Detect which cell encompasses the target text, then output its (x, y) center coordinate. 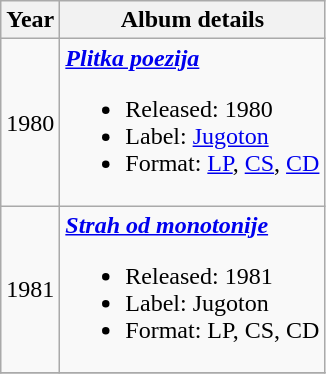
Year (30, 20)
1981 (30, 290)
Strah od monotonijeReleased: 1981Label: JugotonFormat: LP, CS, CD (192, 290)
Album details (192, 20)
Plitka poezijaReleased: 1980Label: JugotonFormat: LP, CS, CD (192, 122)
1980 (30, 122)
